Extract the (X, Y) coordinate from the center of the cell holding the provided text.  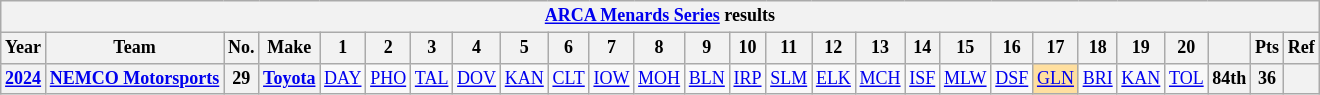
MOH (660, 78)
IRP (748, 78)
ISF (922, 78)
Toyota (290, 78)
CLT (568, 78)
18 (1098, 48)
10 (748, 48)
Make (290, 48)
14 (922, 48)
12 (834, 48)
7 (612, 48)
Ref (1301, 48)
6 (568, 48)
MLW (966, 78)
9 (706, 48)
36 (1268, 78)
3 (432, 48)
13 (880, 48)
16 (1012, 48)
2024 (24, 78)
MCH (880, 78)
TAL (432, 78)
BRI (1098, 78)
DAY (343, 78)
Pts (1268, 48)
Team (134, 48)
20 (1186, 48)
17 (1056, 48)
IOW (612, 78)
2 (388, 48)
84th (1230, 78)
ELK (834, 78)
5 (524, 48)
19 (1141, 48)
29 (242, 78)
No. (242, 48)
ARCA Menards Series results (660, 16)
SLM (789, 78)
11 (789, 48)
BLN (706, 78)
8 (660, 48)
TOL (1186, 78)
4 (477, 48)
Year (24, 48)
15 (966, 48)
NEMCO Motorsports (134, 78)
DOV (477, 78)
GLN (1056, 78)
1 (343, 48)
PHO (388, 78)
DSF (1012, 78)
